Return the [x, y] coordinate for the center point of the cell that contains the specified text.  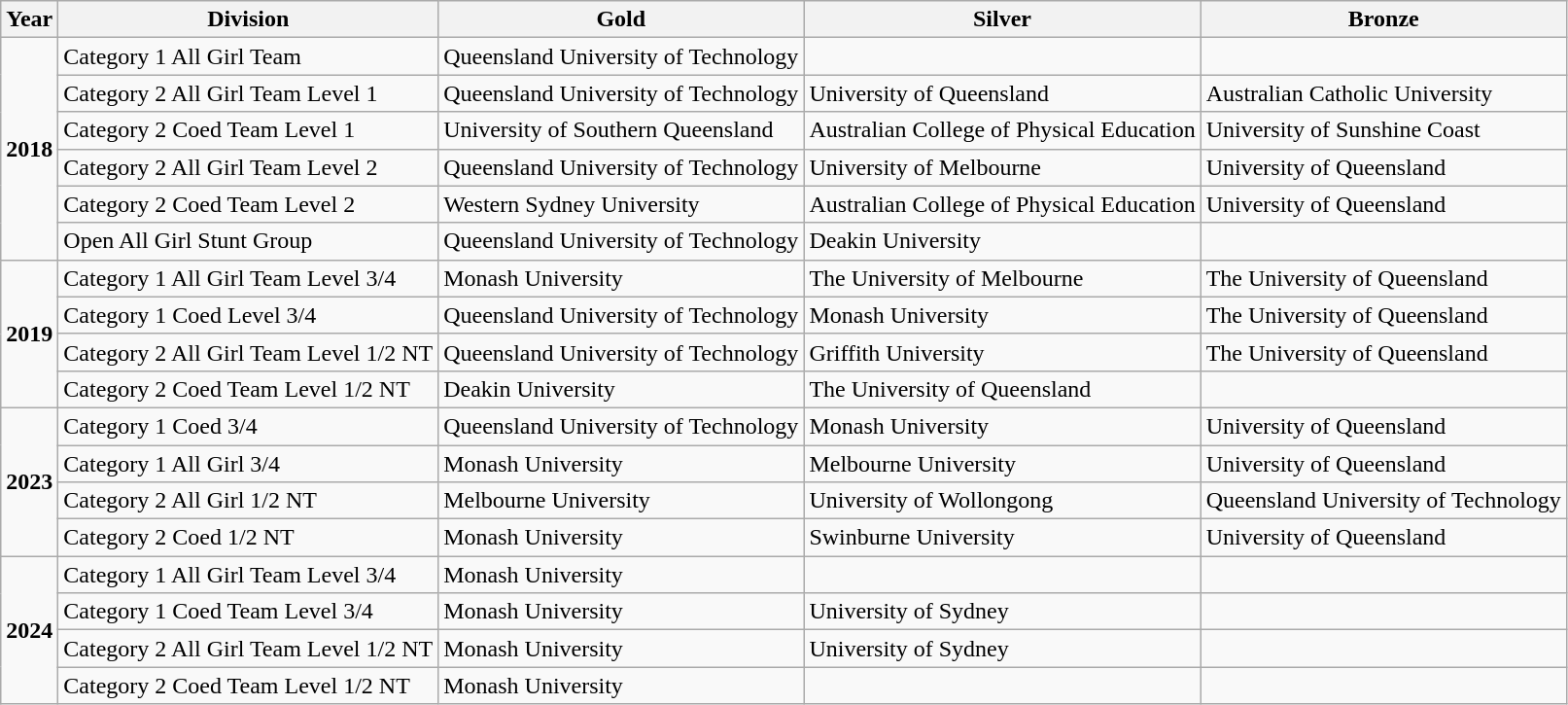
Category 2 All Girl Team Level 1 [249, 93]
Category 2 All Girl 1/2 NT [249, 501]
Griffith University [1002, 352]
University of Melbourne [1002, 167]
Swinburne University [1002, 538]
Western Sydney University [621, 204]
Category 2 All Girl Team Level 2 [249, 167]
University of Wollongong [1002, 501]
Category 1 Coed 3/4 [249, 426]
Category 2 Coed Team Level 1 [249, 130]
Gold [621, 19]
2018 [29, 149]
Category 1 All Girl Team [249, 56]
Category 1 All Girl 3/4 [249, 464]
Category 2 Coed Team Level 2 [249, 204]
2024 [29, 630]
Silver [1002, 19]
2023 [29, 481]
Category 1 Coed Team Level 3/4 [249, 612]
Category 1 Coed Level 3/4 [249, 315]
Category 2 Coed 1/2 NT [249, 538]
2019 [29, 334]
Bronze [1383, 19]
Year [29, 19]
Australian Catholic University [1383, 93]
Division [249, 19]
The University of Melbourne [1002, 278]
University of Southern Queensland [621, 130]
University of Sunshine Coast [1383, 130]
Open All Girl Stunt Group [249, 241]
